Output the (x, y) coordinate of the center of the cell containing the given text.  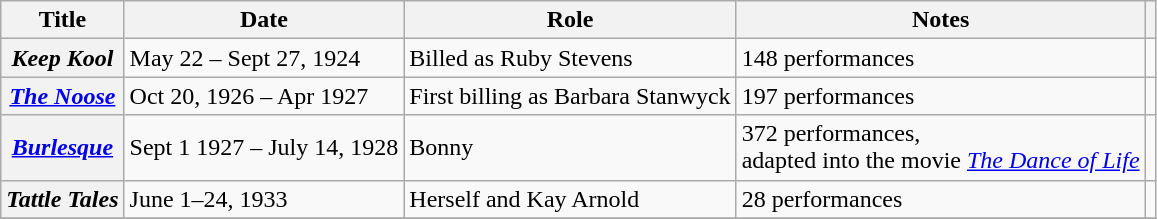
First billing as Barbara Stanwyck (570, 96)
Keep Kool (62, 58)
Sept 1 1927 – July 14, 1928 (264, 148)
28 performances (940, 199)
Oct 20, 1926 – Apr 1927 (264, 96)
Title (62, 20)
197 performances (940, 96)
Date (264, 20)
Tattle Tales (62, 199)
May 22 – Sept 27, 1924 (264, 58)
148 performances (940, 58)
Herself and Kay Arnold (570, 199)
June 1–24, 1933 (264, 199)
Bonny (570, 148)
The Noose (62, 96)
372 performances,adapted into the movie The Dance of Life (940, 148)
Role (570, 20)
Billed as Ruby Stevens (570, 58)
Notes (940, 20)
Burlesque (62, 148)
